Output the [X, Y] coordinate of the center of the cell containing the given text.  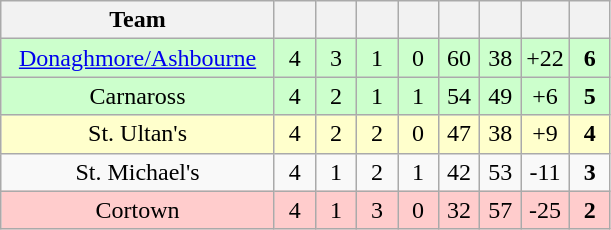
57 [500, 210]
47 [460, 134]
-11 [546, 172]
60 [460, 58]
+6 [546, 96]
-25 [546, 210]
Carnaross [138, 96]
53 [500, 172]
6 [590, 58]
Donaghmore/Ashbourne [138, 58]
54 [460, 96]
+22 [546, 58]
42 [460, 172]
32 [460, 210]
St. Michael's [138, 172]
5 [590, 96]
49 [500, 96]
Cortown [138, 210]
St. Ultan's [138, 134]
+9 [546, 134]
Team [138, 20]
